Find where the given text appears and provide that cell's center as [X, Y] coordinate. 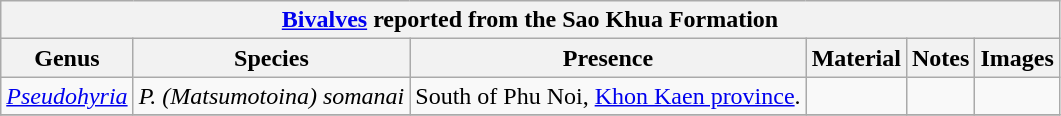
Bivalves reported from the Sao Khua Formation [530, 20]
Images [1017, 58]
Species [272, 58]
Genus [67, 58]
Pseudohyria [67, 96]
Presence [608, 58]
South of Phu Noi, Khon Kaen province. [608, 96]
Notes [940, 58]
P. (Matsumotoina) somanai [272, 96]
Material [856, 58]
